Extract the (X, Y) coordinate from the center of the cell holding the provided text.  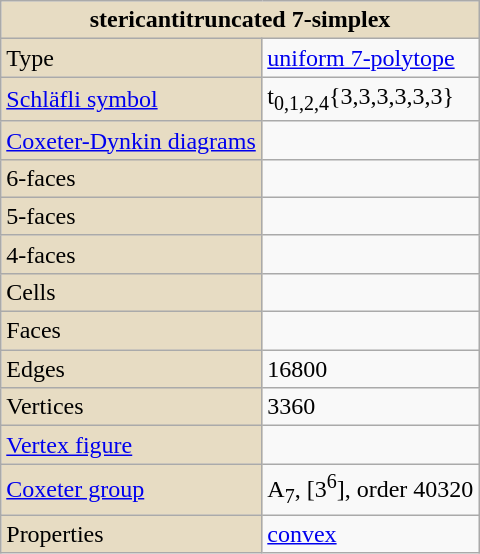
Faces (132, 331)
Type (132, 58)
5-faces (132, 216)
Vertex figure (132, 445)
Coxeter group (132, 490)
3360 (370, 407)
Schläfli symbol (132, 99)
stericantitruncated 7-simplex (240, 20)
6-faces (132, 178)
Coxeter-Dynkin diagrams (132, 140)
4-faces (132, 254)
Edges (132, 369)
t0,1,2,4{3,3,3,3,3,3} (370, 99)
Properties (132, 534)
A7, [36], order 40320 (370, 490)
uniform 7-polytope (370, 58)
convex (370, 534)
Vertices (132, 407)
16800 (370, 369)
Cells (132, 292)
